Find where the given text appears and provide that cell's center as (X, Y) coordinate. 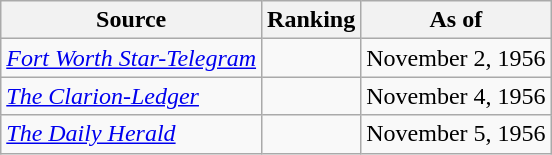
November 2, 1956 (456, 58)
The Daily Herald (132, 134)
As of (456, 20)
Fort Worth Star-Telegram (132, 58)
Ranking (312, 20)
November 4, 1956 (456, 96)
November 5, 1956 (456, 134)
The Clarion-Ledger (132, 96)
Source (132, 20)
